Extract the (x, y) coordinate from the center of the cell holding the provided text.  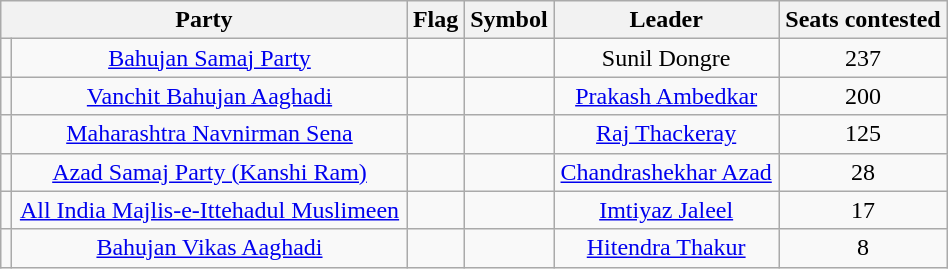
Prakash Ambedkar (666, 96)
Maharashtra Navnirman Sena (210, 134)
Bahujan Vikas Aaghadi (210, 248)
125 (864, 134)
Hitendra Thakur (666, 248)
Symbol (509, 20)
Raj Thackeray (666, 134)
17 (864, 210)
All India Majlis-e-Ittehadul Muslimeen (210, 210)
200 (864, 96)
Imtiyaz Jaleel (666, 210)
28 (864, 172)
Sunil Dongre (666, 58)
Chandrashekhar Azad (666, 172)
Azad Samaj Party (Kanshi Ram) (210, 172)
Leader (666, 20)
237 (864, 58)
8 (864, 248)
Flag (436, 20)
Vanchit Bahujan Aaghadi (210, 96)
Party (204, 20)
Seats contested (864, 20)
Bahujan Samaj Party (210, 58)
